Return [X, Y] of the center of cell containing provided text 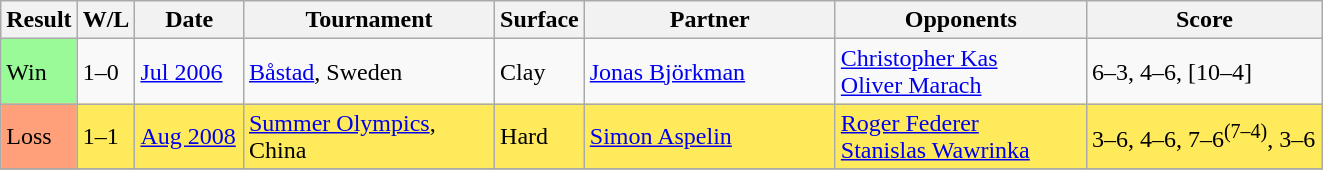
W/L [106, 20]
1–0 [106, 72]
Surface [540, 20]
Score [1204, 20]
Aug 2008 [190, 136]
Tournament [368, 20]
Jul 2006 [190, 72]
Result [39, 20]
Opponents [960, 20]
Summer Olympics, China [368, 136]
Simon Aspelin [710, 136]
Christopher Kas Oliver Marach [960, 72]
Hard [540, 136]
Clay [540, 72]
1–1 [106, 136]
Win [39, 72]
Date [190, 20]
Båstad, Sweden [368, 72]
Roger Federer Stanislas Wawrinka [960, 136]
Jonas Björkman [710, 72]
Loss [39, 136]
3–6, 4–6, 7–6(7–4), 3–6 [1204, 136]
6–3, 4–6, [10–4] [1204, 72]
Partner [710, 20]
